From the cell containing the given text, extract its center point as (x, y) coordinate. 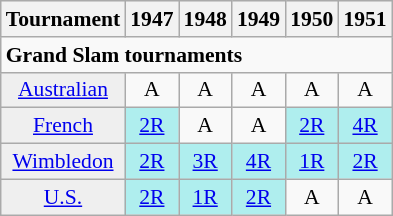
1948 (206, 19)
1951 (364, 19)
U.S. (63, 197)
3R (206, 162)
Grand Slam tournaments (196, 55)
1947 (152, 19)
Wimbledon (63, 162)
Tournament (63, 19)
French (63, 126)
Australian (63, 90)
1950 (312, 19)
1949 (258, 19)
